Pinpoint the cell where the given text exists, returning its (x, y) midpoint coordinate. 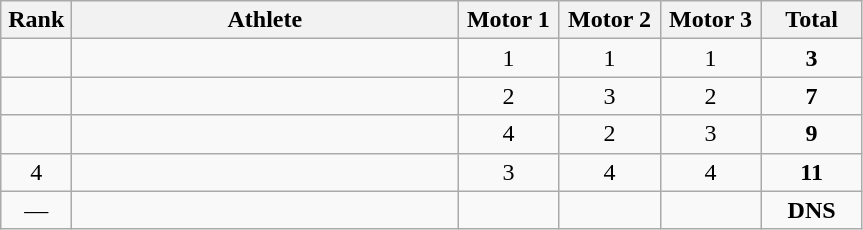
DNS (812, 210)
11 (812, 172)
Total (812, 20)
9 (812, 134)
7 (812, 96)
Motor 1 (508, 20)
Motor 3 (710, 20)
Motor 2 (610, 20)
Athlete (265, 20)
Rank (36, 20)
— (36, 210)
